Identify which cell holds the provided text, then report its [x, y] central coordinate. 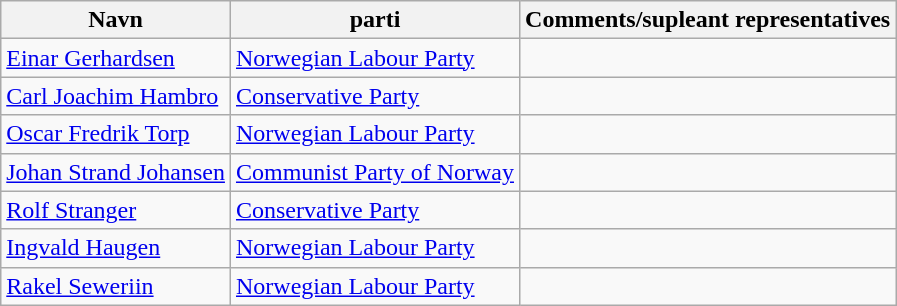
Einar Gerhardsen [116, 58]
Oscar Fredrik Torp [116, 134]
Ingvald Haugen [116, 248]
Johan Strand Johansen [116, 172]
Rolf Stranger [116, 210]
Comments/supleant representatives [708, 20]
Navn [116, 20]
Communist Party of Norway [374, 172]
Rakel Seweriin [116, 286]
parti [374, 20]
Carl Joachim Hambro [116, 96]
